Identify which cell holds the provided text, then report its [X, Y] central coordinate. 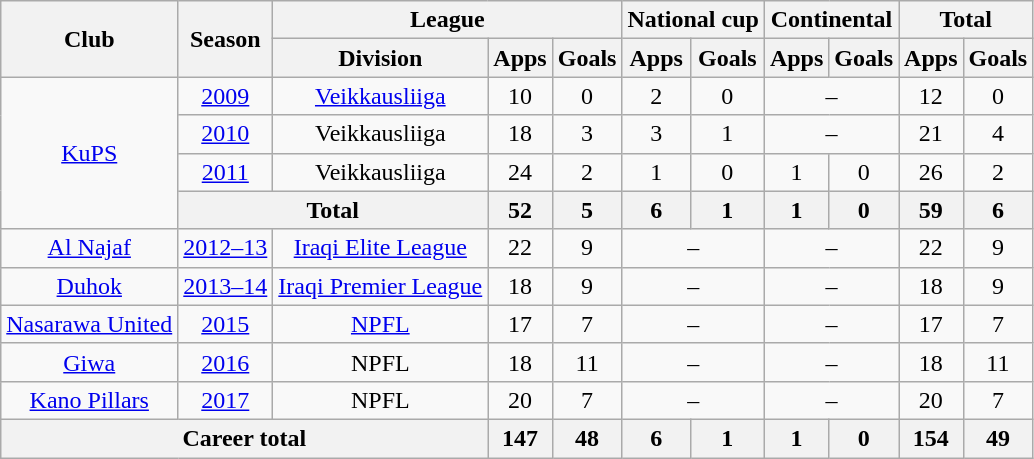
Club [90, 39]
2010 [226, 134]
49 [998, 438]
24 [520, 172]
10 [520, 96]
Career total [244, 438]
4 [998, 134]
Iraqi Elite League [380, 248]
League [448, 20]
12 [931, 96]
48 [587, 438]
Kano Pillars [90, 400]
2011 [226, 172]
5 [587, 210]
26 [931, 172]
Duhok [90, 286]
59 [931, 210]
52 [520, 210]
21 [931, 134]
Iraqi Premier League [380, 286]
2016 [226, 362]
147 [520, 438]
KuPS [90, 153]
2013–14 [226, 286]
National cup [693, 20]
154 [931, 438]
Al Najaf [90, 248]
2017 [226, 400]
Division [380, 58]
Giwa [90, 362]
Nasarawa United [90, 324]
2012–13 [226, 248]
2015 [226, 324]
2009 [226, 96]
Season [226, 39]
Continental [831, 20]
